Return the (x, y) coordinate for the center point of the cell that contains the specified text.  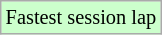
Fastest session lap (81, 17)
